Locate the cell with the specified text and output its (x, y) center coordinate. 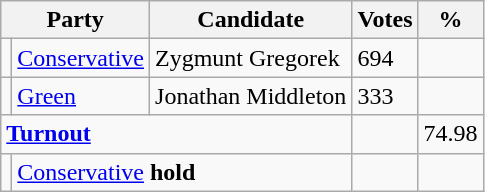
Conservative (81, 58)
Conservative hold (182, 172)
Green (81, 96)
74.98 (450, 134)
Turnout (176, 134)
694 (385, 58)
Candidate (251, 20)
% (450, 20)
Jonathan Middleton (251, 96)
333 (385, 96)
Votes (385, 20)
Party (76, 20)
Zygmunt Gregorek (251, 58)
